Find where the given text appears and provide that cell's center as [x, y] coordinate. 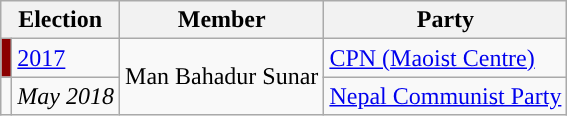
May 2018 [66, 96]
CPN (Maoist Centre) [446, 58]
Election [60, 20]
Member [222, 20]
Party [446, 20]
2017 [66, 58]
Man Bahadur Sunar [222, 77]
Nepal Communist Party [446, 96]
